Detect which cell encompasses the target text, then output its [x, y] center coordinate. 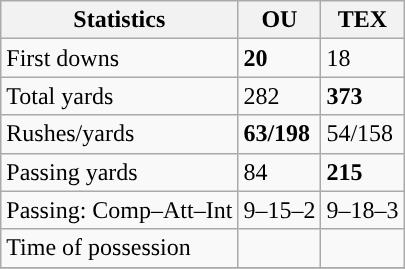
84 [280, 172]
First downs [120, 58]
Rushes/yards [120, 134]
9–18–3 [362, 210]
OU [280, 20]
Statistics [120, 20]
Total yards [120, 96]
Passing: Comp–Att–Int [120, 210]
54/158 [362, 134]
20 [280, 58]
215 [362, 172]
Passing yards [120, 172]
282 [280, 96]
373 [362, 96]
18 [362, 58]
9–15–2 [280, 210]
Time of possession [120, 248]
TEX [362, 20]
63/198 [280, 134]
